Extract the [x, y] coordinate from the center of the cell holding the provided text.  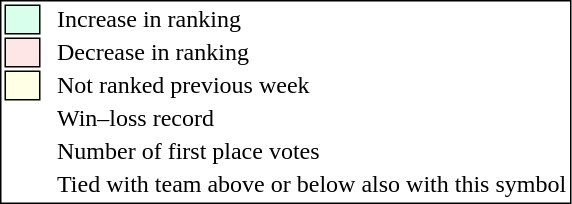
Win–loss record [312, 119]
Decrease in ranking [312, 53]
Tied with team above or below also with this symbol [312, 185]
Increase in ranking [312, 19]
Number of first place votes [312, 151]
Not ranked previous week [312, 85]
